Extract the [X, Y] coordinate from the center of the cell holding the provided text.  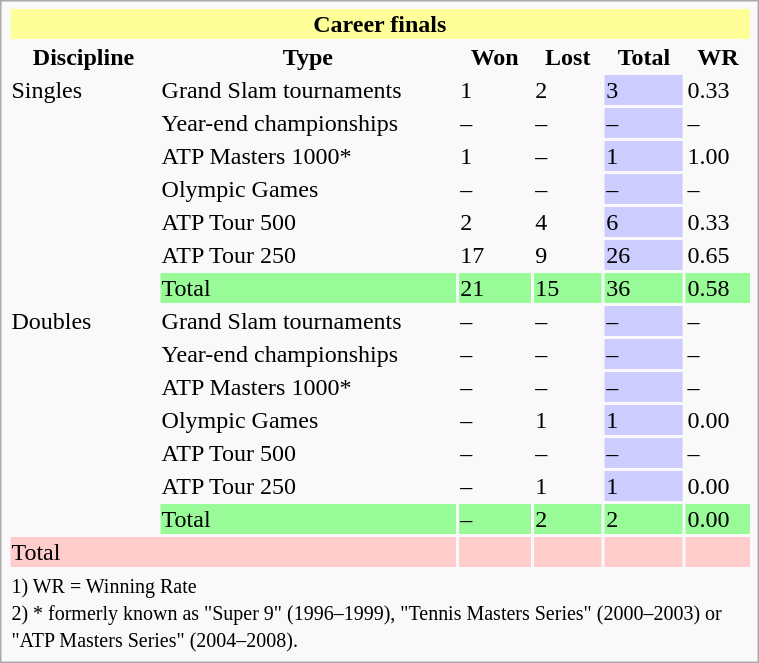
Type [308, 57]
Singles [84, 189]
Discipline [84, 57]
17 [495, 255]
Doubles [84, 420]
0.65 [718, 255]
3 [644, 90]
Won [495, 57]
36 [644, 288]
9 [568, 255]
0.58 [718, 288]
26 [644, 255]
6 [644, 222]
1.00 [718, 156]
Lost [568, 57]
15 [568, 288]
1) WR = Winning Rate 2) * formerly known as "Super 9" (1996–1999), "Tennis Masters Series" (2000–2003) or "ATP Masters Series" (2004–2008). [380, 612]
Career finals [380, 24]
21 [495, 288]
4 [568, 222]
WR [718, 57]
